Provide the [X, Y] coordinate of the cell's center where the given text is located.  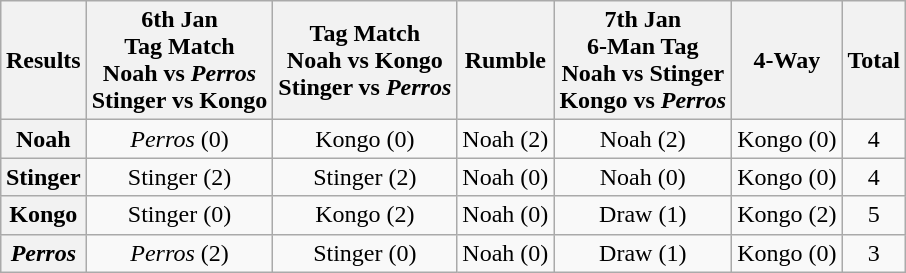
Perros (0) [180, 139]
Perros (2) [180, 253]
5 [874, 215]
6th JanTag MatchNoah vs PerrosStinger vs Kongo [180, 60]
3 [874, 253]
7th Jan6-Man TagNoah vs StingerKongo vs Perros [643, 60]
Perros [43, 253]
Total [874, 60]
Noah [43, 139]
4-Way [787, 60]
Stinger [43, 177]
Rumble [506, 60]
Results [43, 60]
Tag MatchNoah vs KongoStinger vs Perros [365, 60]
Kongo [43, 215]
